Provide the (X, Y) coordinate of the cell's center where the given text is located.  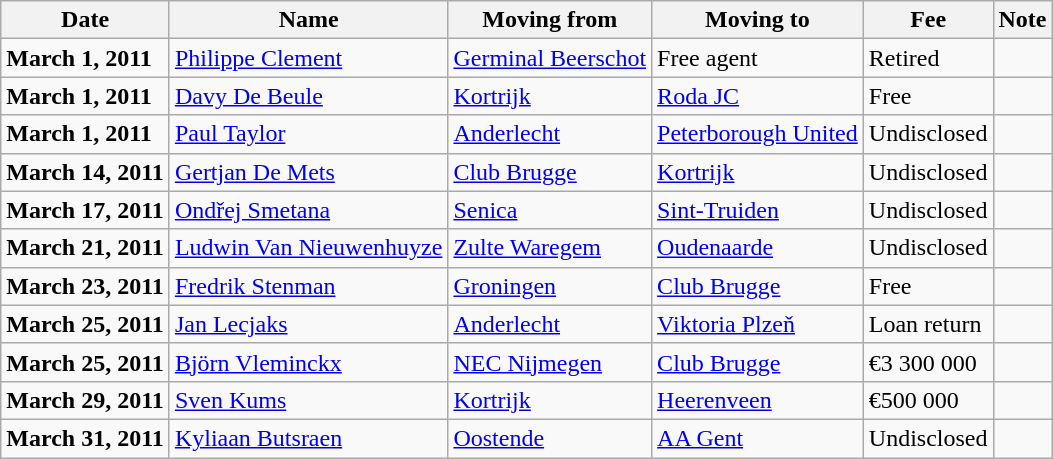
Retired (928, 58)
Sven Kums (308, 400)
Viktoria Plzeň (758, 324)
Sint-Truiden (758, 210)
Name (308, 20)
Fee (928, 20)
Oudenaarde (758, 248)
Note (1022, 20)
March 17, 2011 (86, 210)
Roda JC (758, 96)
Philippe Clement (308, 58)
Fredrik Stenman (308, 286)
Moving to (758, 20)
Björn Vleminckx (308, 362)
AA Gent (758, 438)
Kyliaan Butsraen (308, 438)
Heerenveen (758, 400)
March 31, 2011 (86, 438)
Ondřej Smetana (308, 210)
Free agent (758, 58)
March 14, 2011 (86, 172)
Germinal Beerschot (550, 58)
March 23, 2011 (86, 286)
NEC Nijmegen (550, 362)
€500 000 (928, 400)
March 21, 2011 (86, 248)
Peterborough United (758, 134)
Jan Lecjaks (308, 324)
Moving from (550, 20)
Groningen (550, 286)
Senica (550, 210)
Davy De Beule (308, 96)
Gertjan De Mets (308, 172)
Paul Taylor (308, 134)
Loan return (928, 324)
€3 300 000 (928, 362)
Zulte Waregem (550, 248)
Oostende (550, 438)
March 29, 2011 (86, 400)
Ludwin Van Nieuwenhuyze (308, 248)
Date (86, 20)
